Output the (x, y) coordinate of the center of the cell containing the given text.  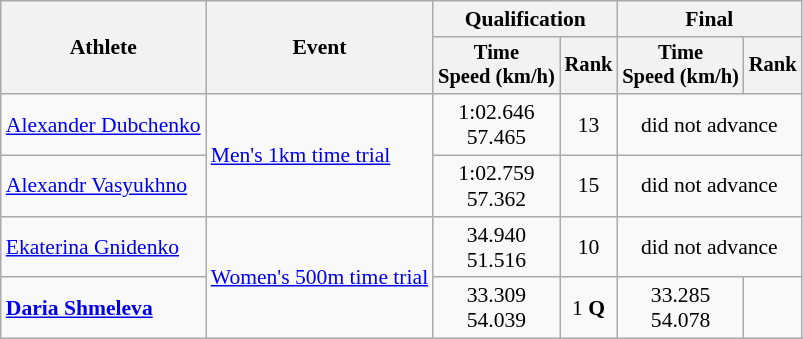
Men's 1km time trial (320, 155)
15 (589, 186)
Daria Shmeleva (104, 308)
1:02.64657.465 (496, 124)
Alexandr Vasyukhno (104, 186)
1:02.75957.362 (496, 186)
Qualification (525, 19)
Women's 500m time trial (320, 278)
34.94051.516 (496, 248)
10 (589, 248)
Final (709, 19)
33.30954.039 (496, 308)
Ekaterina Gnidenko (104, 248)
Alexander Dubchenko (104, 124)
13 (589, 124)
Event (320, 48)
33.28554.078 (680, 308)
Athlete (104, 48)
1 Q (589, 308)
